Search for the cell housing the specified text and yield its [x, y] center coordinate. 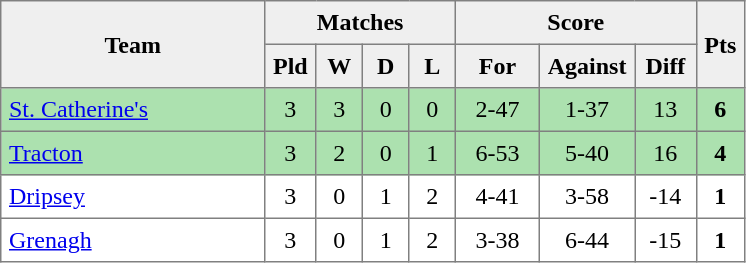
Grenagh [133, 240]
L [432, 66]
16 [666, 153]
6 [720, 110]
Team [133, 44]
Against [586, 66]
2-47 [497, 110]
6-53 [497, 153]
-15 [666, 240]
For [497, 66]
Pts [720, 44]
3-58 [586, 197]
W [339, 66]
6-44 [586, 240]
4 [720, 153]
Diff [666, 66]
5-40 [586, 153]
Dripsey [133, 197]
13 [666, 110]
St. Catherine's [133, 110]
Tracton [133, 153]
4-41 [497, 197]
Matches [360, 23]
Pld [290, 66]
D [385, 66]
1-37 [586, 110]
Score [576, 23]
3-38 [497, 240]
-14 [666, 197]
